Identify which cell holds the provided text, then report its [X, Y] central coordinate. 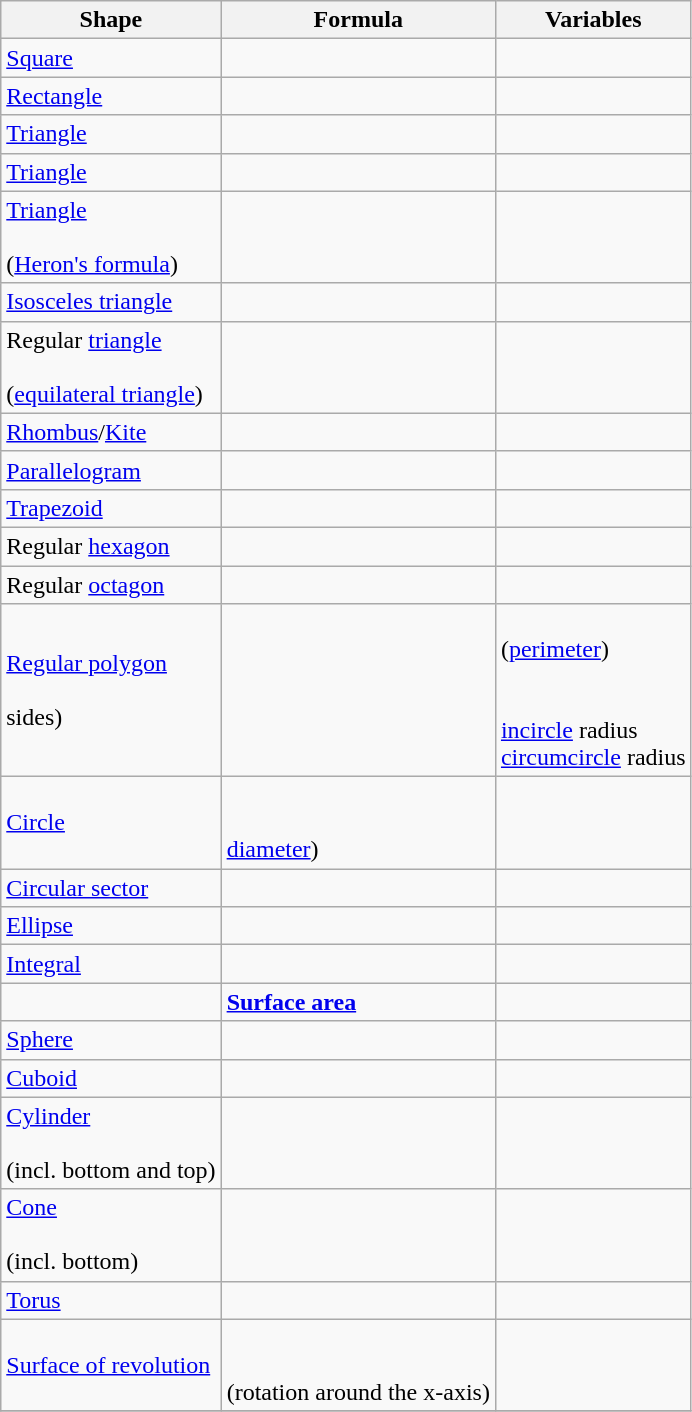
Rectangle [111, 96]
Circular sector [111, 888]
Integral [111, 964]
Surface of revolution [111, 1365]
Torus [111, 1300]
Surface area [358, 1002]
Circle [111, 823]
Regular polygon sides) [111, 690]
Cuboid [111, 1078]
Shape [111, 20]
Cone(incl. bottom) [111, 1235]
Rhombus/Kite [111, 432]
(rotation around the x-axis) [358, 1365]
Parallelogram [111, 470]
Cylinder(incl. bottom and top) [111, 1143]
Ellipse [111, 926]
Regular triangle(equilateral triangle) [111, 367]
Variables [593, 20]
Isosceles triangle [111, 302]
(perimeter) incircle radius circumcircle radius [593, 690]
Formula [358, 20]
Sphere [111, 1040]
Regular octagon [111, 585]
Trapezoid [111, 508]
Square [111, 58]
diameter) [358, 823]
Regular hexagon [111, 546]
Triangle(Heron's formula) [111, 237]
